Return [x, y] of the center of cell containing provided text 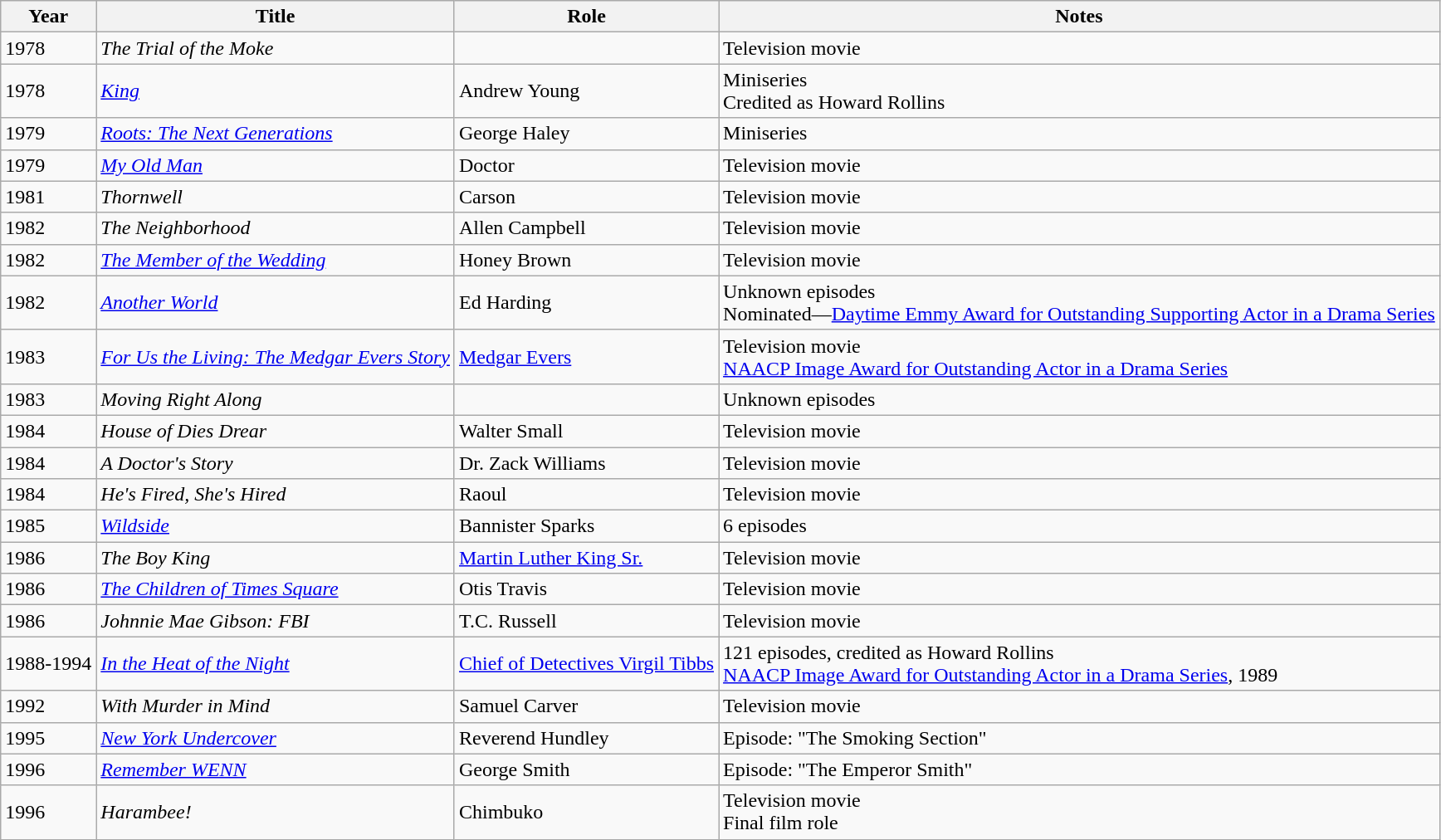
121 episodes, credited as Howard RollinsNAACP Image Award for Outstanding Actor in a Drama Series, 1989 [1079, 664]
6 episodes [1079, 526]
1985 [48, 526]
Johnnie Mae Gibson: FBI [276, 621]
Dr. Zack Williams [586, 462]
Roots: The Next Generations [276, 134]
1992 [48, 706]
Carson [586, 197]
Role [586, 17]
Medgar Evers [586, 357]
Bannister Sparks [586, 526]
Another World [276, 302]
The Trial of the Moke [276, 48]
The Children of Times Square [276, 589]
George Smith [586, 769]
Samuel Carver [586, 706]
Notes [1079, 17]
Thornwell [276, 197]
Otis Travis [586, 589]
He's Fired, She's Hired [276, 495]
T.C. Russell [586, 621]
The Neighborhood [276, 228]
Miniseries [1079, 134]
Remember WENN [276, 769]
Doctor [586, 165]
Ed Harding [586, 302]
New York Undercover [276, 738]
Television movieNAACP Image Award for Outstanding Actor in a Drama Series [1079, 357]
Wildside [276, 526]
With Murder in Mind [276, 706]
Unknown episodesNominated—Daytime Emmy Award for Outstanding Supporting Actor in a Drama Series [1079, 302]
In the Heat of the Night [276, 664]
Unknown episodes [1079, 399]
1995 [48, 738]
Andrew Young [586, 91]
King [276, 91]
Chimbuko [586, 812]
Martin Luther King Sr. [586, 558]
Chief of Detectives Virgil Tibbs [586, 664]
Honey Brown [586, 260]
Raoul [586, 495]
A Doctor's Story [276, 462]
1988-1994 [48, 664]
Year [48, 17]
Episode: "The Smoking Section" [1079, 738]
The Member of the Wedding [276, 260]
Reverend Hundley [586, 738]
Harambee! [276, 812]
Title [276, 17]
Moving Right Along [276, 399]
MiniseriesCredited as Howard Rollins [1079, 91]
George Haley [586, 134]
For Us the Living: The Medgar Evers Story [276, 357]
Walter Small [586, 431]
The Boy King [276, 558]
My Old Man [276, 165]
Allen Campbell [586, 228]
1981 [48, 197]
Episode: "The Emperor Smith" [1079, 769]
Television movieFinal film role [1079, 812]
House of Dies Drear [276, 431]
